Provide the [x, y] coordinate of the cell's center where the given text is located.  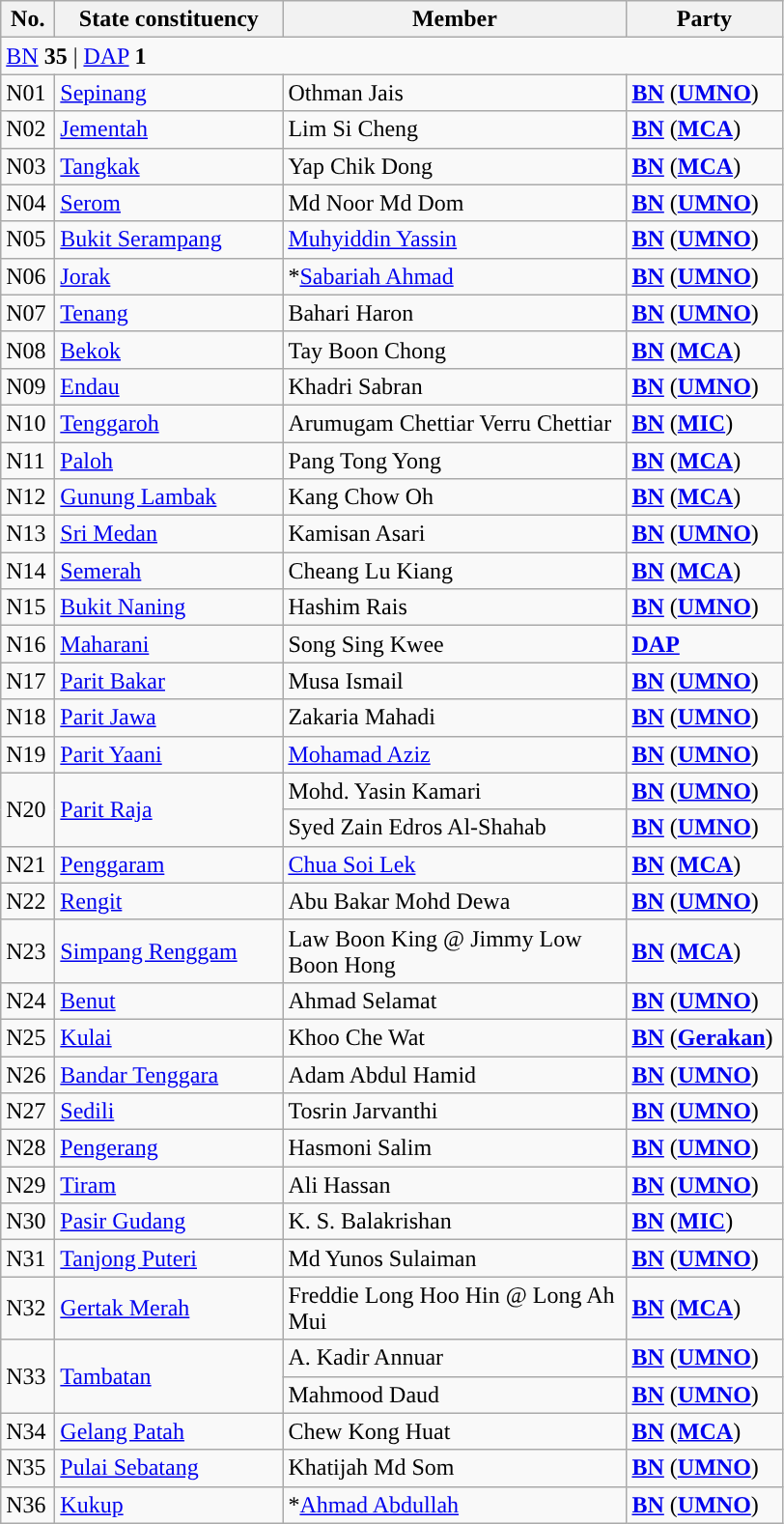
Pulai Sebatang [169, 1468]
Tenggaroh [169, 423]
Md Yunos Sulaiman [455, 1258]
Kulai [169, 1037]
K. S. Balakrishan [455, 1222]
N07 [28, 313]
Khadri Sabran [455, 386]
Parit Yaani [169, 754]
Khatijah Md Som [455, 1468]
Sepinang [169, 93]
N27 [28, 1112]
N26 [28, 1075]
Penggaram [169, 864]
State constituency [169, 19]
*Sabariah Ahmad [455, 276]
Party [705, 19]
Simpang Renggam [169, 950]
Tangkak [169, 166]
Parit Jawa [169, 718]
Kukup [169, 1505]
*Ahmad Abdullah [455, 1505]
Sri Medan [169, 534]
Cheang Lu Kiang [455, 571]
Bukit Naning [169, 607]
N04 [28, 203]
Parit Raja [169, 809]
N28 [28, 1148]
N19 [28, 754]
Gertak Merah [169, 1308]
Benut [169, 1001]
Mahmood Daud [455, 1395]
Syed Zain Edros Al-Shahab [455, 828]
N29 [28, 1185]
N33 [28, 1376]
Tanjong Puteri [169, 1258]
N35 [28, 1468]
Bukit Serampang [169, 240]
Kang Chow Oh [455, 497]
Arumugam Chettiar Verru Chettiar [455, 423]
N02 [28, 129]
Freddie Long Hoo Hin @ Long Ah Mui [455, 1308]
Law Boon King @ Jimmy Low Boon Hong [455, 950]
Zakaria Mahadi [455, 718]
N12 [28, 497]
Endau [169, 386]
N15 [28, 607]
Bahari Haron [455, 313]
Tay Boon Chong [455, 350]
Tiram [169, 1185]
N25 [28, 1037]
Hashim Rais [455, 607]
Paloh [169, 461]
Hasmoni Salim [455, 1148]
Tenang [169, 313]
Md Noor Md Dom [455, 203]
Bandar Tenggara [169, 1075]
Mohd. Yasin Kamari [455, 791]
Song Sing Kwee [455, 644]
Mohamad Aziz [455, 754]
N05 [28, 240]
Tosrin Jarvanthi [455, 1112]
N31 [28, 1258]
Khoo Che Wat [455, 1037]
A. Kadir Annuar [455, 1358]
Yap Chik Dong [455, 166]
Parit Bakar [169, 681]
N06 [28, 276]
N03 [28, 166]
N21 [28, 864]
N32 [28, 1308]
Kamisan Asari [455, 534]
N23 [28, 950]
Abu Bakar Mohd Dewa [455, 901]
DAP [705, 644]
Pengerang [169, 1148]
Jorak [169, 276]
N30 [28, 1222]
Adam Abdul Hamid [455, 1075]
N08 [28, 350]
Ahmad Selamat [455, 1001]
Member [455, 19]
Sedili [169, 1112]
Gunung Lambak [169, 497]
N34 [28, 1431]
N36 [28, 1505]
N11 [28, 461]
N18 [28, 718]
BN (Gerakan) [705, 1037]
Serom [169, 203]
Chew Kong Huat [455, 1431]
Maharani [169, 644]
Rengit [169, 901]
N24 [28, 1001]
N01 [28, 93]
Musa Ismail [455, 681]
Othman Jais [455, 93]
N09 [28, 386]
N16 [28, 644]
Semerah [169, 571]
N10 [28, 423]
N17 [28, 681]
No. [28, 19]
Pang Tong Yong [455, 461]
N20 [28, 809]
Chua Soi Lek [455, 864]
Tambatan [169, 1376]
BN 35 | DAP 1 [392, 56]
Lim Si Cheng [455, 129]
Ali Hassan [455, 1185]
Jementah [169, 129]
Muhyiddin Yassin [455, 240]
Bekok [169, 350]
Pasir Gudang [169, 1222]
N14 [28, 571]
Gelang Patah [169, 1431]
N13 [28, 534]
N22 [28, 901]
